From the cell containing the given text, extract its center point as (X, Y) coordinate. 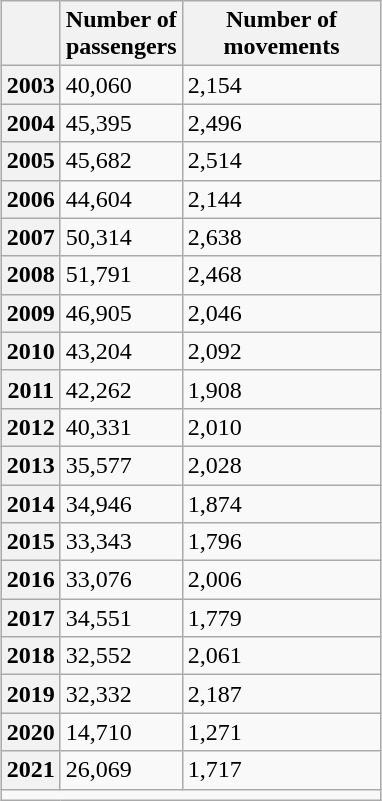
Number ofpassengers (121, 34)
2,028 (282, 465)
45,395 (121, 123)
2008 (30, 275)
2017 (30, 618)
42,262 (121, 389)
2010 (30, 351)
2005 (30, 161)
40,331 (121, 427)
1,796 (282, 542)
2004 (30, 123)
2016 (30, 580)
2018 (30, 656)
2,187 (282, 694)
Number ofmovements (282, 34)
2021 (30, 770)
2015 (30, 542)
43,204 (121, 351)
2,496 (282, 123)
2,514 (282, 161)
26,069 (121, 770)
35,577 (121, 465)
2,092 (282, 351)
34,946 (121, 503)
32,332 (121, 694)
2003 (30, 85)
2,006 (282, 580)
2012 (30, 427)
44,604 (121, 199)
2009 (30, 313)
2,144 (282, 199)
34,551 (121, 618)
2,061 (282, 656)
2020 (30, 732)
2007 (30, 237)
2014 (30, 503)
51,791 (121, 275)
1,717 (282, 770)
2,010 (282, 427)
14,710 (121, 732)
40,060 (121, 85)
1,271 (282, 732)
50,314 (121, 237)
45,682 (121, 161)
1,874 (282, 503)
2,638 (282, 237)
46,905 (121, 313)
2006 (30, 199)
2013 (30, 465)
1,779 (282, 618)
2,046 (282, 313)
32,552 (121, 656)
33,076 (121, 580)
2019 (30, 694)
33,343 (121, 542)
2011 (30, 389)
1,908 (282, 389)
2,154 (282, 85)
2,468 (282, 275)
